Provide the [X, Y] coordinate of the cell's center where the given text is located.  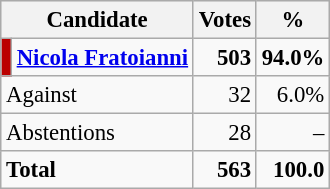
28 [224, 133]
32 [224, 95]
94.0% [292, 58]
Candidate [98, 20]
Against [98, 95]
Total [98, 170]
503 [224, 58]
563 [224, 170]
– [292, 133]
Nicola Fratoianni [102, 58]
Votes [224, 20]
Abstentions [98, 133]
100.0 [292, 170]
% [292, 20]
6.0% [292, 95]
